Locate the cell with the specified text and output its [x, y] center coordinate. 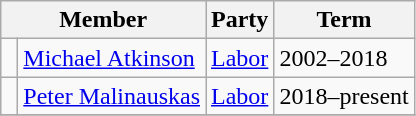
Party [240, 20]
2002–2018 [344, 58]
2018–present [344, 96]
Michael Atkinson [112, 58]
Term [344, 20]
Member [104, 20]
Peter Malinauskas [112, 96]
